Output the [X, Y] coordinate of the center of the cell containing the given text.  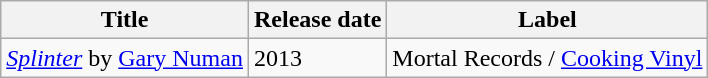
Title [125, 20]
Mortal Records / Cooking Vinyl [548, 58]
Label [548, 20]
Release date [317, 20]
2013 [317, 58]
Splinter by Gary Numan [125, 58]
